For the text-containing cell, return its midpoint in [x, y] coordinate format. 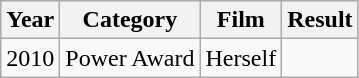
2010 [30, 58]
Power Award [130, 58]
Herself [241, 58]
Year [30, 20]
Film [241, 20]
Result [320, 20]
Category [130, 20]
